Identify which cell holds the provided text, then report its [x, y] central coordinate. 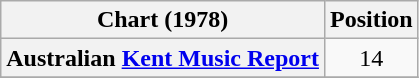
Position [371, 20]
14 [371, 58]
Chart (1978) [163, 20]
Australian Kent Music Report [163, 58]
